Identify which cell holds the provided text, then report its (x, y) central coordinate. 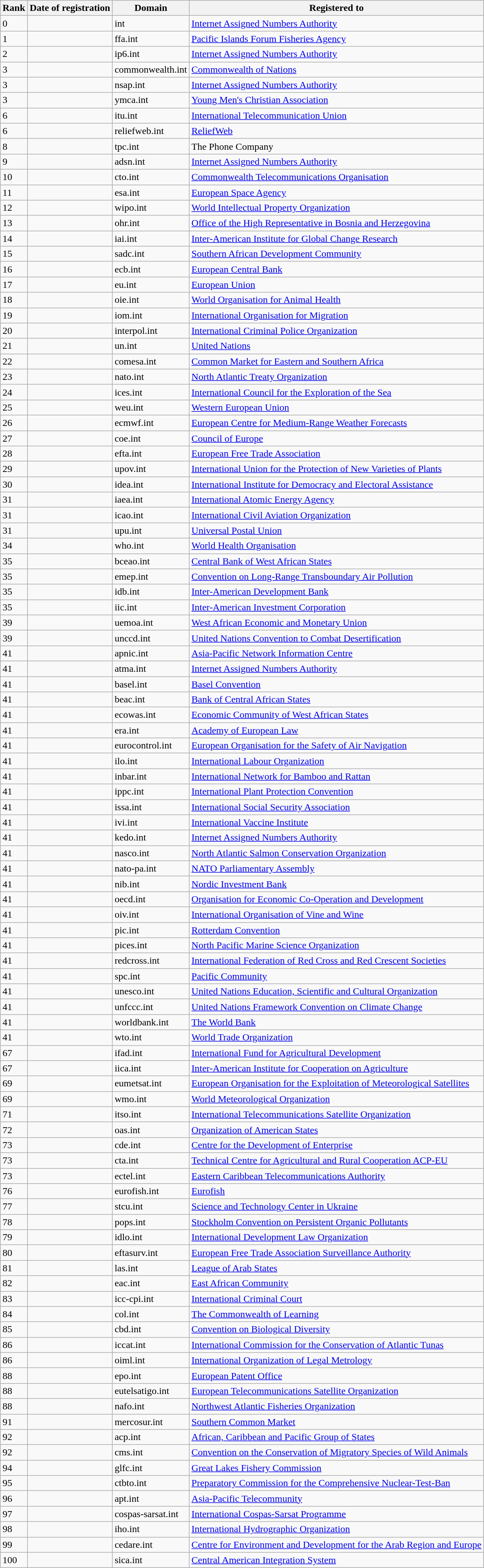
13 (14, 223)
col.int (151, 1314)
77 (14, 1207)
redcross.int (151, 961)
Commonwealth of Nations (337, 69)
Technical Centre for Agricultural and Rural Cooperation ACP-EU (337, 1160)
European Space Agency (337, 193)
9 (14, 161)
Centre for the Development of Enterprise (337, 1145)
95 (14, 1483)
100 (14, 1560)
Inter-American Institute for Global Change Research (337, 239)
era.int (151, 730)
97 (14, 1514)
Preparatory Commission for the Comprehensive Nuclear-Test-Ban (337, 1483)
83 (14, 1299)
Common Market for Eastern and Southern Africa (337, 361)
idea.int (151, 484)
icao.int (151, 515)
League of Arab States (337, 1268)
int (151, 23)
Economic Community of West African States (337, 715)
ivi.int (151, 822)
North Pacific Marine Science Organization (337, 945)
United Nations Education, Scientific and Cultural Organization (337, 992)
78 (14, 1222)
World Trade Organization (337, 1038)
eutelsatigo.int (151, 1391)
International Atomic Energy Agency (337, 500)
International Social Security Association (337, 807)
nasco.int (151, 853)
oas.int (151, 1130)
ices.int (151, 392)
ctbto.int (151, 1483)
76 (14, 1191)
World Health Organisation (337, 546)
unesco.int (151, 992)
European Organisation for the Safety of Air Navigation (337, 746)
European Patent Office (337, 1375)
34 (14, 546)
coe.int (151, 438)
uemoa.int (151, 623)
International Commission for the Conservation of Atlantic Tunas (337, 1345)
80 (14, 1253)
ecb.int (151, 269)
oecd.int (151, 899)
ReliefWeb (337, 131)
17 (14, 285)
mercosur.int (151, 1421)
atma.int (151, 669)
Universal Postal Union (337, 530)
Eastern Caribbean Telecommunications Authority (337, 1176)
International Civil Aviation Organization (337, 515)
ip6.int (151, 54)
The Phone Company (337, 146)
tpc.int (151, 146)
82 (14, 1283)
International Cospas-Sarsat Programme (337, 1514)
cospas-sarsat.int (151, 1514)
European Organisation for the Exploitation of Meteorological Satellites (337, 1084)
World Organisation for Animal Health (337, 300)
International Council for the Exploration of the Sea (337, 392)
oiml.int (151, 1360)
stcu.int (151, 1207)
eftasurv.int (151, 1253)
idlo.int (151, 1237)
nsap.int (151, 85)
cbd.int (151, 1329)
cedare.int (151, 1545)
Office of the High Representative in Bosnia and Herzegovina (337, 223)
ifad.int (151, 1053)
Young Men's Christian Association (337, 100)
84 (14, 1314)
World Meteorological Organization (337, 1099)
29 (14, 469)
iai.int (151, 239)
72 (14, 1130)
United Nations Convention to Combat Desertification (337, 638)
ectel.int (151, 1176)
upov.int (151, 469)
Rank (14, 8)
The World Bank (337, 1022)
International Organisation of Vine and Wine (337, 914)
International Hydrographic Organization (337, 1529)
who.int (151, 546)
23 (14, 377)
International Telecommunications Satellite Organization (337, 1114)
esa.int (151, 193)
ohr.int (151, 223)
15 (14, 254)
epo.int (151, 1375)
United Nations (337, 346)
International Network for Bamboo and Rattan (337, 776)
apnic.int (151, 653)
91 (14, 1421)
81 (14, 1268)
eumetsat.int (151, 1084)
1 (14, 39)
Asia-Pacific Telecommunity (337, 1499)
apt.int (151, 1499)
oie.int (151, 300)
International Institute for Democracy and Electoral Assistance (337, 484)
cta.int (151, 1160)
ecowas.int (151, 715)
Centre for Environment and Development for the Arab Region and Europe (337, 1545)
kedo.int (151, 838)
issa.int (151, 807)
bceao.int (151, 561)
ilo.int (151, 761)
Great Lakes Fishery Commission (337, 1468)
International Criminal Police Organization (337, 331)
98 (14, 1529)
Inter-American Institute for Cooperation on Agriculture (337, 1068)
itso.int (151, 1114)
itu.int (151, 115)
sadc.int (151, 254)
sica.int (151, 1560)
weu.int (151, 407)
Eurofish (337, 1191)
acp.int (151, 1437)
las.int (151, 1268)
ymca.int (151, 100)
commonwealth.int (151, 69)
11 (14, 193)
United Nations Framework Convention on Climate Change (337, 1007)
oiv.int (151, 914)
nato.int (151, 377)
nato-pa.int (151, 868)
unfccc.int (151, 1007)
The Commonwealth of Learning (337, 1314)
iom.int (151, 315)
International Organisation for Migration (337, 315)
European Telecommunications Satellite Organization (337, 1391)
Convention on the Conservation of Migratory Species of Wild Animals (337, 1453)
30 (14, 484)
24 (14, 392)
NATO Parliamentary Assembly (337, 868)
iica.int (151, 1068)
pices.int (151, 945)
International Plant Protection Convention (337, 792)
North Atlantic Treaty Organization (337, 377)
iho.int (151, 1529)
International Development Law Organization (337, 1237)
Western European Union (337, 407)
un.int (151, 346)
25 (14, 407)
71 (14, 1114)
Date of registration (70, 8)
idb.int (151, 592)
International Vaccine Institute (337, 822)
adsn.int (151, 161)
eu.int (151, 285)
European Free Trade Association Surveillance Authority (337, 1253)
inbar.int (151, 776)
iic.int (151, 607)
Commonwealth Telecommunications Organisation (337, 177)
wipo.int (151, 208)
Inter-American Investment Corporation (337, 607)
European Free Trade Association (337, 454)
Nordic Investment Bank (337, 884)
0 (14, 23)
20 (14, 331)
basel.int (151, 684)
reliefweb.int (151, 131)
beac.int (151, 700)
Central Bank of West African States (337, 561)
wto.int (151, 1038)
World Intellectual Property Organization (337, 208)
nafo.int (151, 1406)
85 (14, 1329)
glfc.int (151, 1468)
Organisation for Economic Co-Operation and Development (337, 899)
26 (14, 423)
22 (14, 361)
94 (14, 1468)
Bank of Central African States (337, 700)
Pacific Islands Forum Fisheries Agency (337, 39)
iaea.int (151, 500)
icc-cpi.int (151, 1299)
27 (14, 438)
Southern African Development Community (337, 254)
Pacific Community (337, 976)
79 (14, 1237)
Asia-Pacific Network Information Centre (337, 653)
Registered to (337, 8)
Southern Common Market (337, 1421)
28 (14, 454)
ffa.int (151, 39)
Convention on Long-Range Transboundary Air Pollution (337, 576)
16 (14, 269)
International Criminal Court (337, 1299)
International Federation of Red Cross and Red Crescent Societies (337, 961)
International Fund for Agricultural Development (337, 1053)
14 (14, 239)
Northwest Atlantic Fisheries Organization (337, 1406)
ippc.int (151, 792)
pic.int (151, 930)
cde.int (151, 1145)
International Labour Organization (337, 761)
North Atlantic Salmon Conservation Organization (337, 853)
Basel Convention (337, 684)
unccd.int (151, 638)
International Union for the Protection of New Varieties of Plants (337, 469)
ecmwf.int (151, 423)
eac.int (151, 1283)
pops.int (151, 1222)
International Telecommunication Union (337, 115)
eurocontrol.int (151, 746)
nib.int (151, 884)
West African Economic and Monetary Union (337, 623)
upu.int (151, 530)
Council of Europe (337, 438)
Rotterdam Convention (337, 930)
99 (14, 1545)
Stockholm Convention on Persistent Organic Pollutants (337, 1222)
96 (14, 1499)
East African Community (337, 1283)
European Centre for Medium-Range Weather Forecasts (337, 423)
8 (14, 146)
Convention on Biological Diversity (337, 1329)
cto.int (151, 177)
interpol.int (151, 331)
wmo.int (151, 1099)
Science and Technology Center in Ukraine (337, 1207)
African, Caribbean and Pacific Group of States (337, 1437)
12 (14, 208)
eurofish.int (151, 1191)
spc.int (151, 976)
Domain (151, 8)
cms.int (151, 1453)
Inter-American Development Bank (337, 592)
18 (14, 300)
comesa.int (151, 361)
10 (14, 177)
European Union (337, 285)
2 (14, 54)
efta.int (151, 454)
worldbank.int (151, 1022)
Academy of European Law (337, 730)
Organization of American States (337, 1130)
Central American Integration System (337, 1560)
International Organization of Legal Metrology (337, 1360)
emep.int (151, 576)
19 (14, 315)
21 (14, 346)
iccat.int (151, 1345)
European Central Bank (337, 269)
